Locate the cell with the specified text and output its [X, Y] center coordinate. 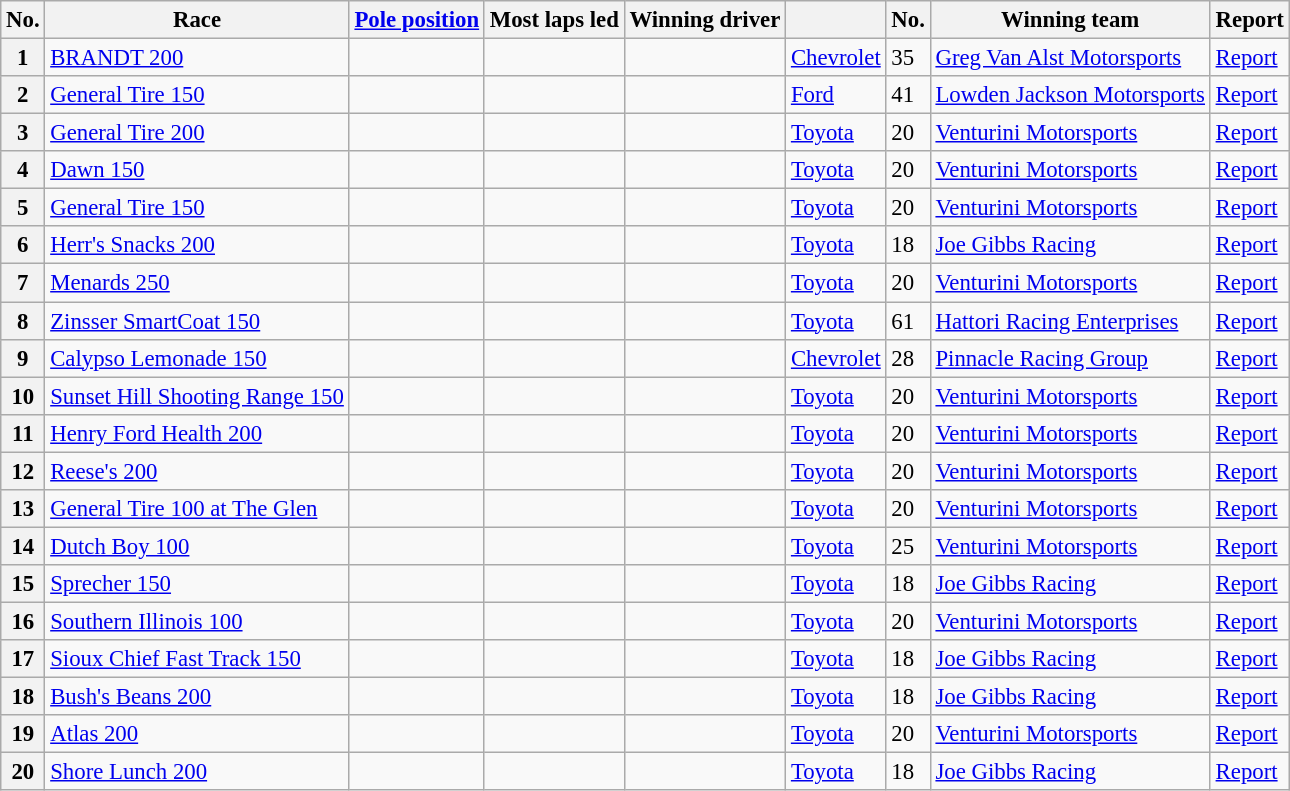
Reese's 200 [197, 471]
Pinnacle Racing Group [1070, 358]
7 [23, 283]
Shore Lunch 200 [197, 772]
16 [23, 621]
BRANDT 200 [197, 58]
9 [23, 358]
1 [23, 58]
Sprecher 150 [197, 584]
Dutch Boy 100 [197, 546]
Race [197, 20]
Greg Van Alst Motorsports [1070, 58]
Most laps led [554, 20]
Henry Ford Health 200 [197, 433]
13 [23, 509]
8 [23, 321]
Sunset Hill Shooting Range 150 [197, 396]
19 [23, 734]
Zinsser SmartCoat 150 [197, 321]
15 [23, 584]
Dawn 150 [197, 170]
Pole position [416, 20]
41 [908, 95]
61 [908, 321]
28 [908, 358]
6 [23, 245]
35 [908, 58]
Calypso Lemonade 150 [197, 358]
General Tire 100 at The Glen [197, 509]
Southern Illinois 100 [197, 621]
Menards 250 [197, 283]
11 [23, 433]
5 [23, 208]
4 [23, 170]
Lowden Jackson Motorsports [1070, 95]
Ford [836, 95]
25 [908, 546]
Winning driver [704, 20]
3 [23, 133]
12 [23, 471]
Herr's Snacks 200 [197, 245]
17 [23, 659]
2 [23, 95]
14 [23, 546]
General Tire 200 [197, 133]
10 [23, 396]
Winning team [1070, 20]
Sioux Chief Fast Track 150 [197, 659]
Hattori Racing Enterprises [1070, 321]
Bush's Beans 200 [197, 697]
Atlas 200 [197, 734]
